From the cell containing the given text, extract its center point as [x, y] coordinate. 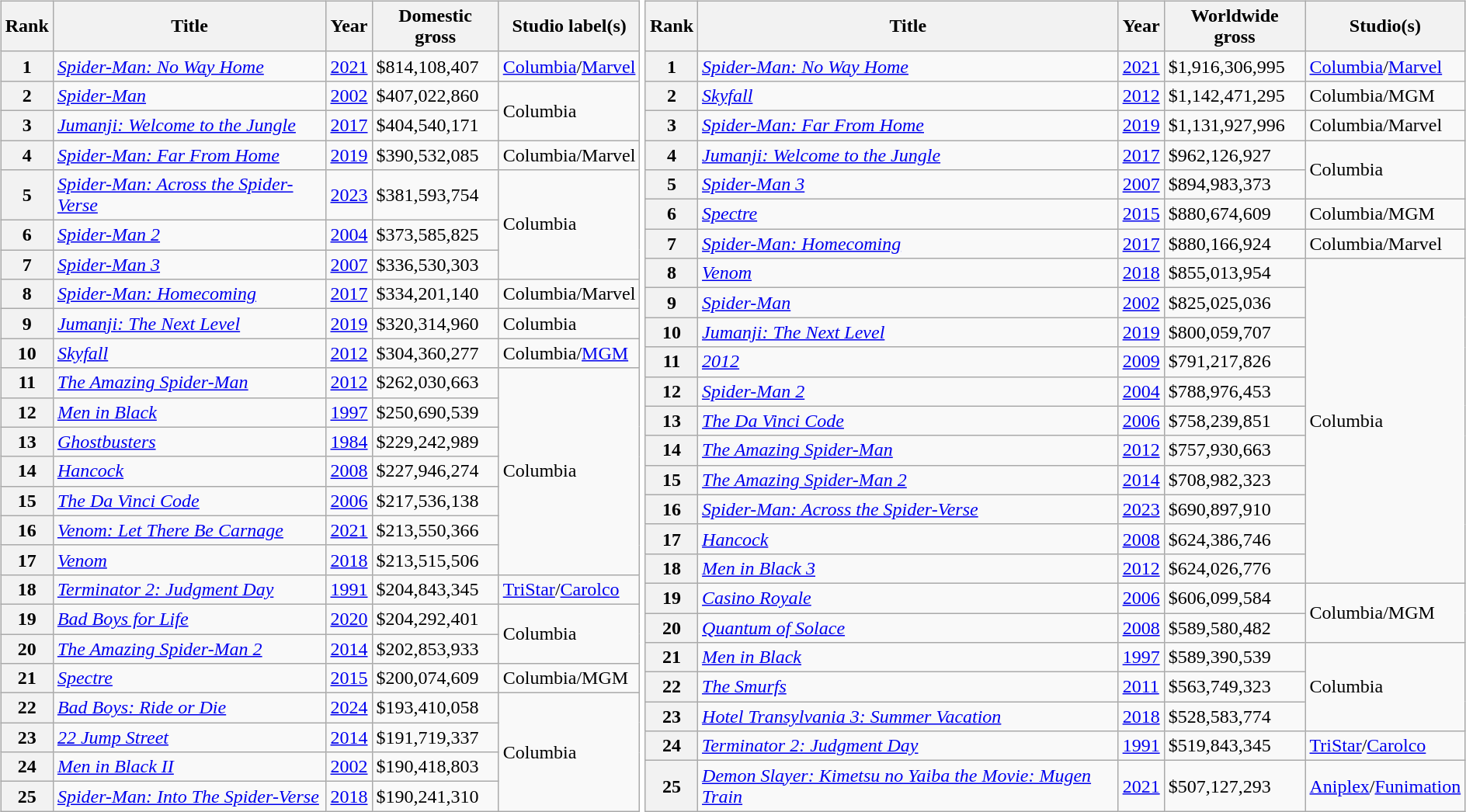
$589,580,482 [1235, 628]
$250,690,539 [435, 412]
22 Jump Street [189, 737]
$1,142,471,295 [1235, 95]
$381,593,754 [435, 196]
$262,030,663 [435, 383]
Aniplex/Funimation [1385, 786]
2011 [1141, 687]
Bad Boys: Ride or Die [189, 708]
$404,540,171 [435, 125]
$229,242,989 [435, 442]
Bad Boys for Life [189, 619]
$708,982,323 [1235, 480]
$624,026,776 [1235, 568]
$213,515,506 [435, 560]
$519,843,345 [1235, 746]
$336,530,303 [435, 265]
Hotel Transylvania 3: Summer Vacation [908, 717]
$606,099,584 [1235, 598]
2009 [1141, 362]
$204,292,401 [435, 619]
$193,410,058 [435, 708]
$791,217,826 [1235, 362]
Demon Slayer: Kimetsu no Yaiba the Movie: Mugen Train [908, 786]
$825,025,036 [1235, 303]
Men in Black II [189, 767]
$563,749,323 [1235, 687]
$962,126,927 [1235, 154]
Quantum of Solace [908, 628]
2020 [349, 619]
$373,585,825 [435, 235]
$217,536,138 [435, 501]
The Smurfs [908, 687]
$880,166,924 [1235, 244]
$814,108,407 [435, 66]
$190,241,310 [435, 796]
$1,131,927,996 [1235, 125]
Worldwide gross [1235, 26]
$507,127,293 [1235, 786]
Casino Royale [908, 598]
$204,843,345 [435, 589]
$202,853,933 [435, 648]
$800,059,707 [1235, 332]
$304,360,277 [435, 353]
Ghostbusters [189, 442]
Studio label(s) [569, 26]
Studio(s) [1385, 26]
$624,386,746 [1235, 539]
$855,013,954 [1235, 273]
$334,201,140 [435, 294]
$213,550,366 [435, 530]
$880,674,609 [1235, 214]
$407,022,860 [435, 95]
2024 [349, 708]
$190,418,803 [435, 767]
Spider-Man: Into The Spider-Verse [189, 796]
$227,946,274 [435, 471]
$690,897,910 [1235, 509]
$758,239,851 [1235, 421]
$320,314,960 [435, 324]
$200,074,609 [435, 678]
$191,719,337 [435, 737]
$1,916,306,995 [1235, 66]
Venom: Let There Be Carnage [189, 530]
Men in Black 3 [908, 568]
$894,983,373 [1235, 185]
$390,532,085 [435, 154]
$528,583,774 [1235, 717]
1984 [349, 442]
$757,930,663 [1235, 450]
$589,390,539 [1235, 658]
Domestic gross [435, 26]
$788,976,453 [1235, 391]
